Determine the [x, y] coordinate at the center of the cell enclosing the given text.  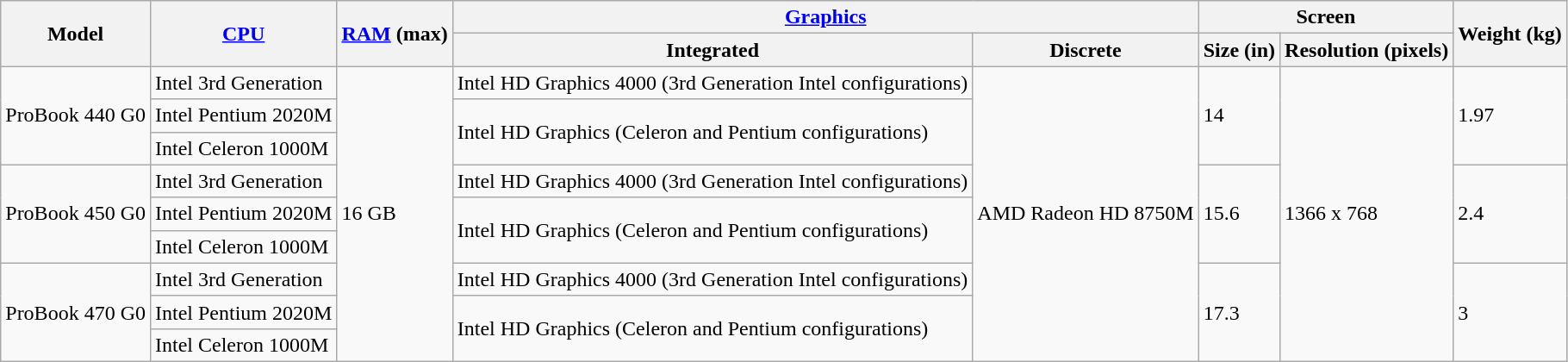
CPU [243, 34]
Integrated [712, 50]
3 [1510, 312]
17.3 [1239, 312]
16 GB [395, 214]
ProBook 450 G0 [76, 214]
Discrete [1086, 50]
ProBook 440 G0 [76, 115]
Graphics [825, 17]
2.4 [1510, 214]
Size (in) [1239, 50]
Model [76, 34]
14 [1239, 115]
Screen [1325, 17]
15.6 [1239, 214]
ProBook 470 G0 [76, 312]
Weight (kg) [1510, 34]
RAM (max) [395, 34]
AMD Radeon HD 8750M [1086, 214]
Resolution (pixels) [1366, 50]
1366 x 768 [1366, 214]
1.97 [1510, 115]
